Capture the cell that displays the provided text and extract its (X, Y) central coordinate. 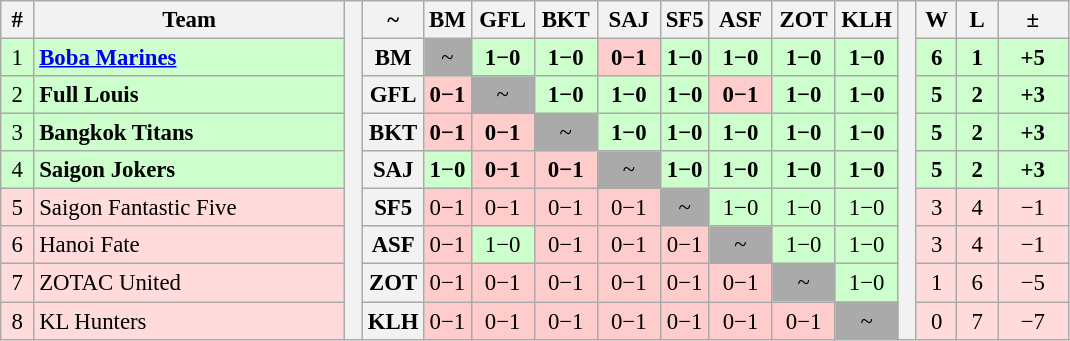
Team (190, 20)
−7 (1034, 321)
Saigon Fantastic Five (190, 208)
± (1034, 20)
# (18, 20)
Full Louis (190, 95)
ZOTAC United (190, 283)
Boba Marines (190, 58)
Bangkok Titans (190, 133)
KL Hunters (190, 321)
W (936, 20)
0 (936, 321)
Hanoi Fate (190, 245)
Saigon Jokers (190, 170)
−5 (1034, 283)
8 (18, 321)
+5 (1034, 58)
L (978, 20)
